Pinpoint the cell where the given text exists, returning its [X, Y] midpoint coordinate. 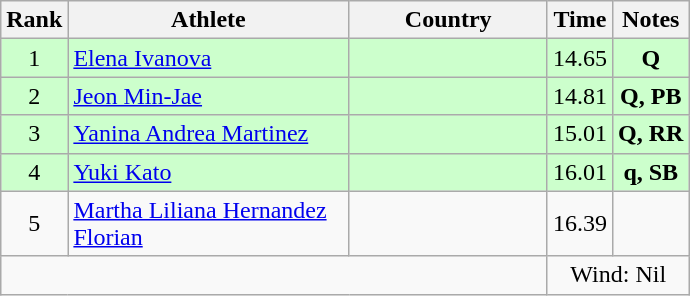
Country [448, 20]
16.01 [580, 172]
Athlete [208, 20]
3 [34, 134]
Yanina Andrea Martinez [208, 134]
Notes [651, 20]
Wind: Nil [618, 275]
q, SB [651, 172]
Q, PB [651, 96]
Yuki Kato [208, 172]
16.39 [580, 224]
14.65 [580, 58]
Q [651, 58]
Martha Liliana Hernandez Florian [208, 224]
Q, RR [651, 134]
14.81 [580, 96]
2 [34, 96]
1 [34, 58]
4 [34, 172]
5 [34, 224]
Rank [34, 20]
Time [580, 20]
Elena Ivanova [208, 58]
Jeon Min-Jae [208, 96]
15.01 [580, 134]
